Locate the cell with the specified text and output its [x, y] center coordinate. 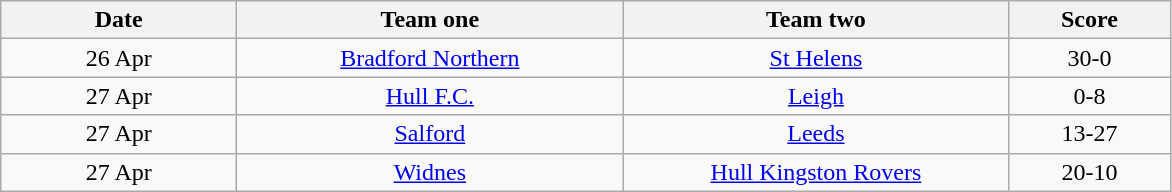
Team two [816, 20]
Salford [430, 134]
0-8 [1090, 96]
Hull Kingston Rovers [816, 172]
Leeds [816, 134]
Leigh [816, 96]
Bradford Northern [430, 58]
20-10 [1090, 172]
Date [119, 20]
St Helens [816, 58]
13-27 [1090, 134]
Hull F.C. [430, 96]
26 Apr [119, 58]
Widnes [430, 172]
Team one [430, 20]
Score [1090, 20]
30-0 [1090, 58]
